Locate the cell with the specified text and output its (x, y) center coordinate. 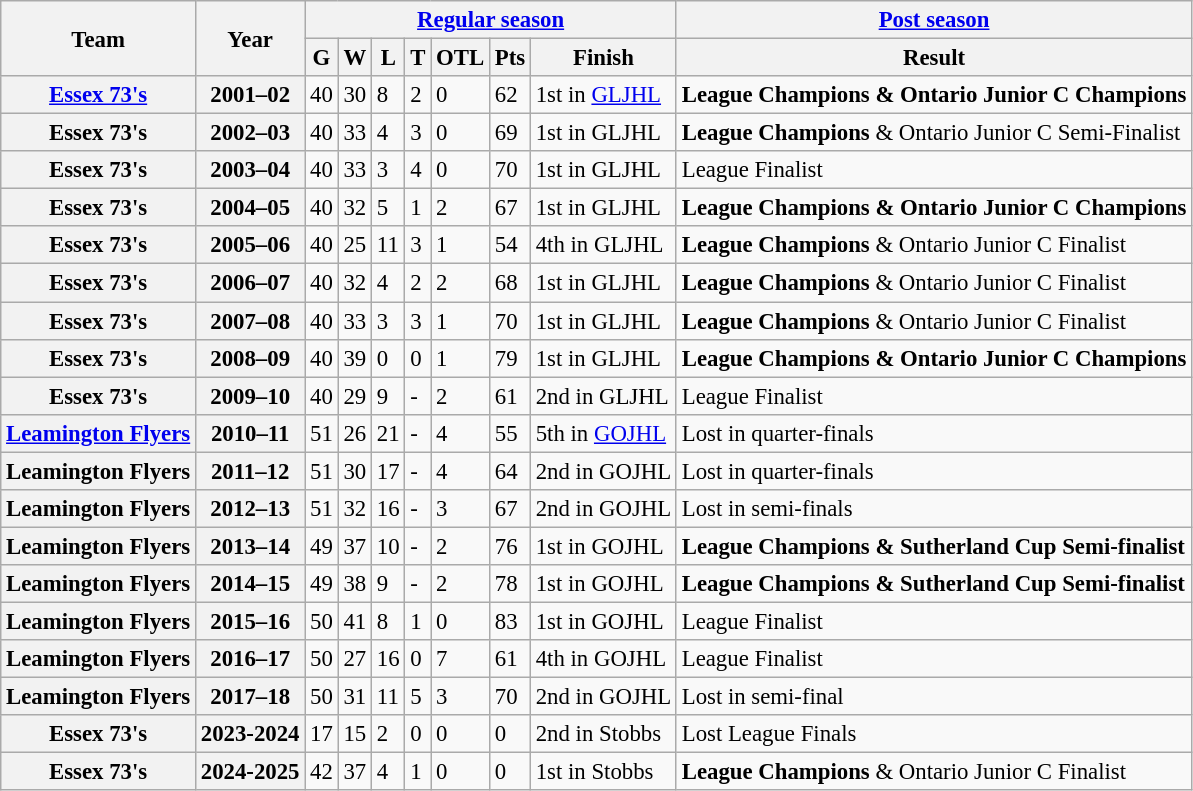
4th in GLJHL (603, 245)
41 (354, 621)
Result (934, 58)
Finish (603, 58)
42 (322, 772)
27 (354, 659)
2014–15 (250, 584)
2005–06 (250, 245)
54 (510, 245)
21 (388, 433)
79 (510, 358)
2002–03 (250, 133)
2nd in GLJHL (603, 396)
69 (510, 133)
62 (510, 95)
2001–02 (250, 95)
2017–18 (250, 697)
2003–04 (250, 170)
Team (98, 38)
League Champions & Ontario Junior C Semi-Finalist (934, 133)
25 (354, 245)
1st in Stobbs (603, 772)
Regular season (491, 20)
78 (510, 584)
2023-2024 (250, 734)
4th in GOJHL (603, 659)
Lost in semi-finals (934, 509)
2011–12 (250, 471)
26 (354, 433)
Lost in semi-final (934, 697)
38 (354, 584)
10 (388, 546)
Year (250, 38)
15 (354, 734)
OTL (460, 58)
2010–11 (250, 433)
29 (354, 396)
2nd in Stobbs (603, 734)
5th in GOJHL (603, 433)
2015–16 (250, 621)
Lost League Finals (934, 734)
2016–17 (250, 659)
Post season (934, 20)
T (418, 58)
2004–05 (250, 208)
Pts (510, 58)
83 (510, 621)
55 (510, 433)
2006–07 (250, 283)
2012–13 (250, 509)
7 (460, 659)
2013–14 (250, 546)
2024-2025 (250, 772)
64 (510, 471)
L (388, 58)
31 (354, 697)
W (354, 58)
2008–09 (250, 358)
2009–10 (250, 396)
68 (510, 283)
76 (510, 546)
39 (354, 358)
2007–08 (250, 321)
G (322, 58)
